Detect which cell encompasses the target text, then output its [X, Y] center coordinate. 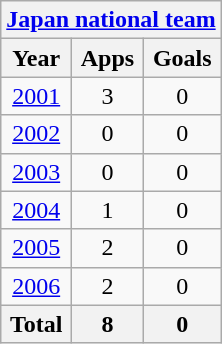
2004 [36, 210]
Total [36, 324]
2001 [36, 96]
8 [108, 324]
2006 [36, 286]
Japan national team [111, 20]
Apps [108, 58]
1 [108, 210]
Year [36, 58]
2005 [36, 248]
Goals [182, 58]
2002 [36, 134]
2003 [36, 172]
3 [108, 96]
